Pinpoint the cell where the given text exists, returning its (X, Y) midpoint coordinate. 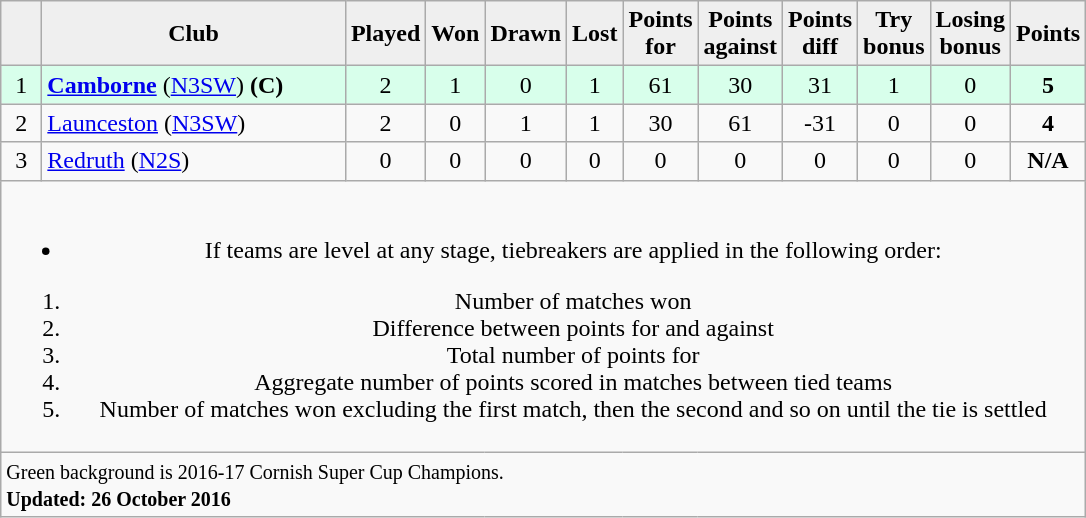
4 (1048, 123)
Green background is 2016-17 Cornish Super Cup Champions.Updated: 26 October 2016 (544, 484)
Try bonus (894, 34)
Points for (660, 34)
-31 (820, 123)
Club (194, 34)
Launceston (N3SW) (194, 123)
Redruth (N2S) (194, 161)
3 (22, 161)
Drawn (526, 34)
N/A (1048, 161)
Points against (740, 34)
Camborne (N3SW) (C) (194, 85)
5 (1048, 85)
Played (385, 34)
Points diff (820, 34)
31 (820, 85)
Lost (595, 34)
Losing bonus (970, 34)
Won (456, 34)
Points (1048, 34)
